Output the [x, y] coordinate of the center of the cell containing the given text.  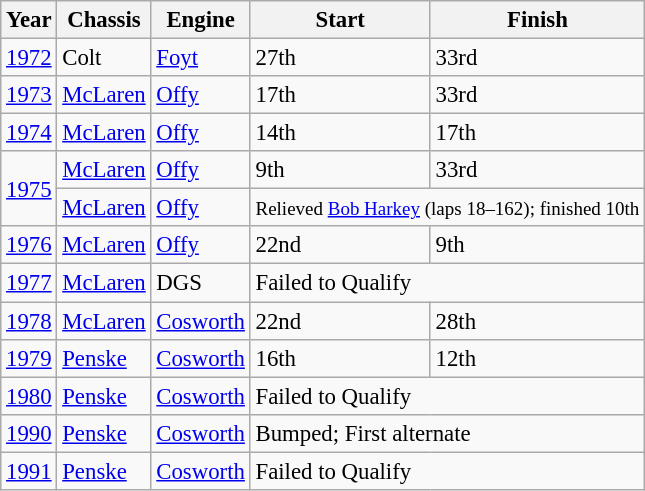
Colt [104, 58]
Year [29, 20]
Bumped; First alternate [447, 433]
1975 [29, 188]
1976 [29, 245]
28th [537, 321]
Chassis [104, 20]
27th [340, 58]
Finish [537, 20]
1990 [29, 433]
12th [537, 358]
1978 [29, 321]
1974 [29, 133]
1973 [29, 95]
Engine [200, 20]
14th [340, 133]
DGS [200, 283]
Foyt [200, 58]
1991 [29, 471]
1972 [29, 58]
1977 [29, 283]
16th [340, 358]
Relieved Bob Harkey (laps 18–162); finished 10th [447, 208]
Start [340, 20]
1980 [29, 396]
1979 [29, 358]
